Scan for the cell matching the given text and deliver its [x, y] coordinate at center. 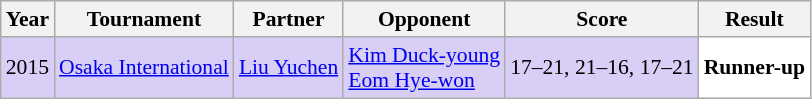
17–21, 21–16, 17–21 [602, 68]
Year [28, 19]
Result [754, 19]
Osaka International [144, 68]
Score [602, 19]
2015 [28, 68]
Opponent [424, 19]
Partner [288, 19]
Kim Duck-young Eom Hye-won [424, 68]
Tournament [144, 19]
Liu Yuchen [288, 68]
Runner-up [754, 68]
